Find where the given text appears and provide that cell's center as (X, Y) coordinate. 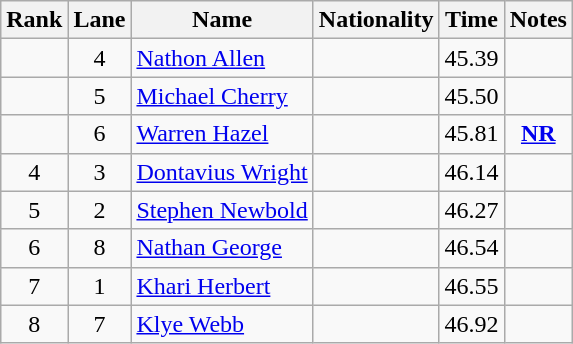
45.81 (472, 134)
2 (100, 210)
46.54 (472, 248)
Time (472, 20)
45.50 (472, 96)
Rank (34, 20)
Stephen Newbold (222, 210)
1 (100, 286)
Dontavius Wright (222, 172)
46.27 (472, 210)
3 (100, 172)
Notes (538, 20)
45.39 (472, 58)
Khari Herbert (222, 286)
Nathan George (222, 248)
46.14 (472, 172)
Nathon Allen (222, 58)
NR (538, 134)
46.55 (472, 286)
Michael Cherry (222, 96)
Warren Hazel (222, 134)
Lane (100, 20)
46.92 (472, 324)
Nationality (376, 20)
Klye Webb (222, 324)
Name (222, 20)
